From the cell containing the given text, extract its center point as [X, Y] coordinate. 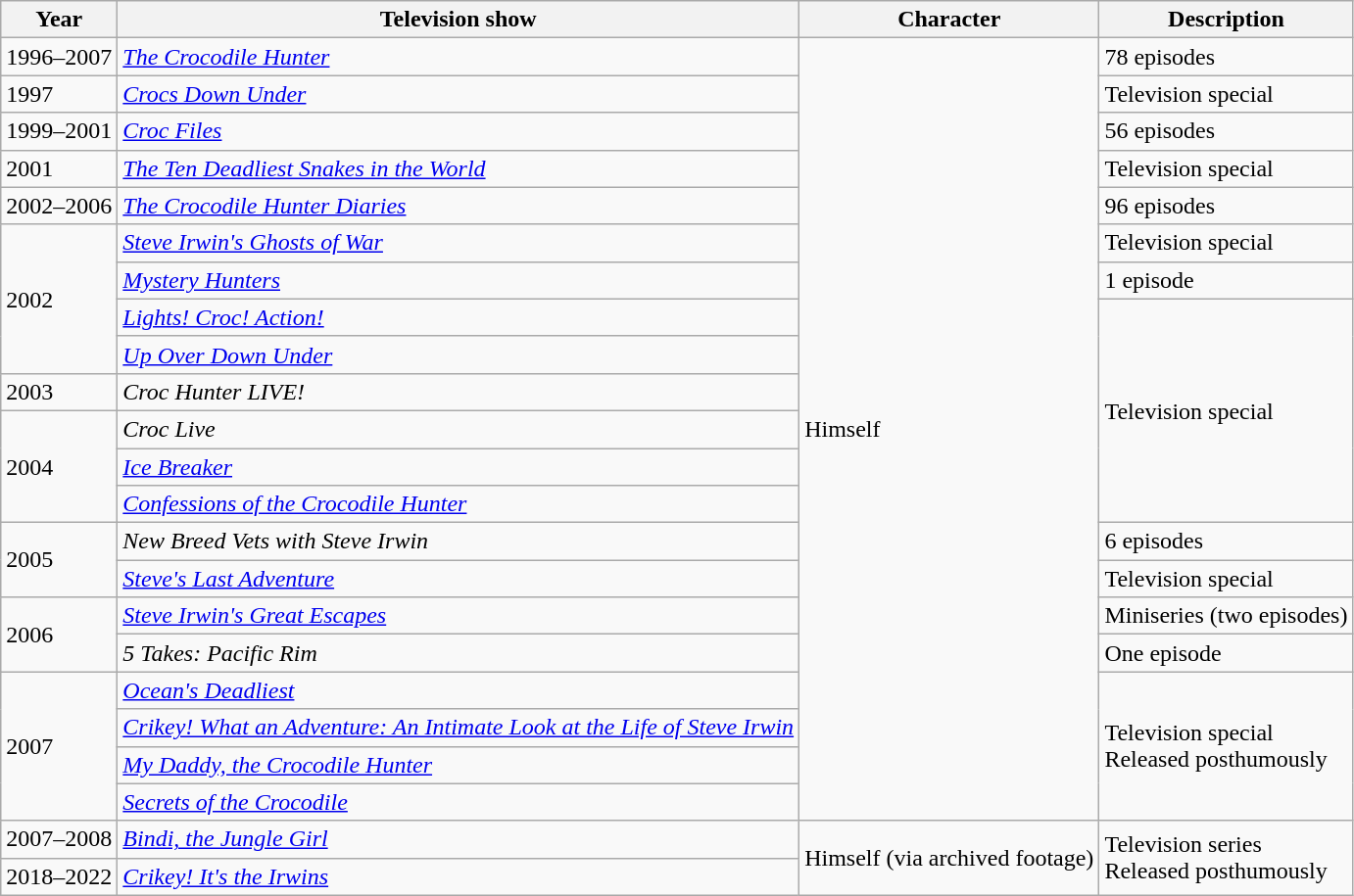
2002 [59, 299]
Confessions of the Crocodile Hunter [459, 504]
Description [1227, 20]
Television specialReleased posthumously [1227, 746]
96 episodes [1227, 206]
Croc Hunter LIVE! [459, 392]
Steve's Last Adventure [459, 579]
2006 [59, 635]
Croc Live [459, 429]
Crikey! It's the Irwins [459, 876]
My Daddy, the Crocodile Hunter [459, 765]
Croc Files [459, 131]
1 episode [1227, 280]
Miniseries (two episodes) [1227, 616]
Up Over Down Under [459, 354]
One episode [1227, 653]
1996–2007 [59, 57]
5 Takes: Pacific Rim [459, 653]
2001 [59, 168]
Lights! Croc! Action! [459, 317]
The Crocodile Hunter [459, 57]
Year [59, 20]
1997 [59, 94]
The Ten Deadliest Snakes in the World [459, 168]
2002–2006 [59, 206]
56 episodes [1227, 131]
Ocean's Deadliest [459, 690]
The Crocodile Hunter Diaries [459, 206]
Crocs Down Under [459, 94]
Mystery Hunters [459, 280]
2007 [59, 746]
Steve Irwin's Ghosts of War [459, 243]
78 episodes [1227, 57]
Television seriesReleased posthumously [1227, 858]
2005 [59, 560]
Steve Irwin's Great Escapes [459, 616]
2004 [59, 466]
New Breed Vets with Steve Irwin [459, 542]
2007–2008 [59, 839]
6 episodes [1227, 542]
Secrets of the Crocodile [459, 802]
Bindi, the Jungle Girl [459, 839]
Ice Breaker [459, 467]
Himself (via archived footage) [949, 858]
2003 [59, 392]
Character [949, 20]
Himself [949, 429]
1999–2001 [59, 131]
Crikey! What an Adventure: An Intimate Look at the Life of Steve Irwin [459, 728]
2018–2022 [59, 876]
Television show [459, 20]
